Identify which cell holds the provided text, then report its [x, y] central coordinate. 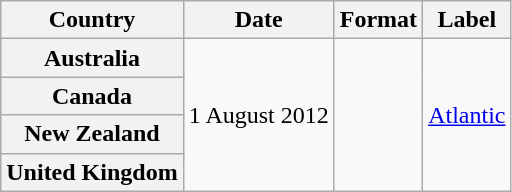
United Kingdom [92, 172]
Atlantic [467, 115]
Label [467, 20]
1 August 2012 [258, 115]
Date [258, 20]
Canada [92, 96]
Australia [92, 58]
New Zealand [92, 134]
Format [378, 20]
Country [92, 20]
